Capture the cell that displays the provided text and extract its [x, y] central coordinate. 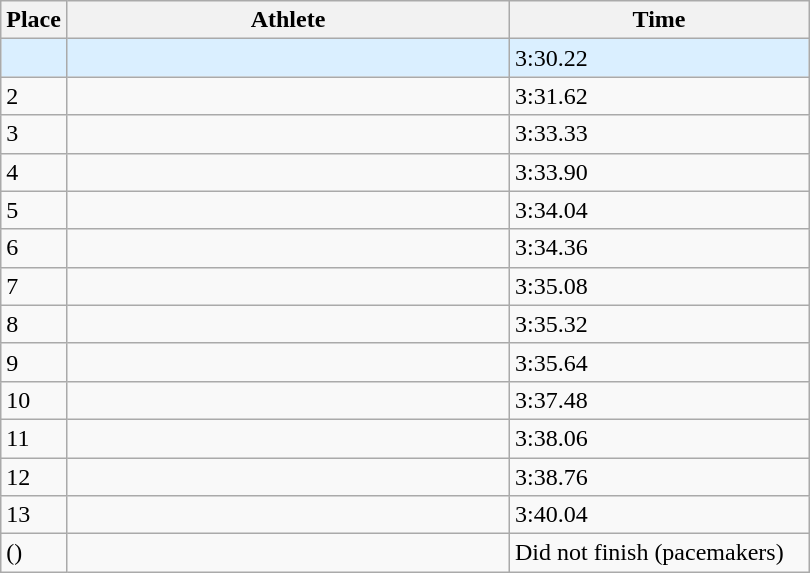
Athlete [288, 20]
Time [660, 20]
13 [34, 515]
3:37.48 [660, 400]
3:35.08 [660, 286]
8 [34, 324]
3:38.06 [660, 438]
3:33.33 [660, 134]
11 [34, 438]
5 [34, 210]
10 [34, 400]
3 [34, 134]
2 [34, 96]
3:38.76 [660, 477]
3:34.04 [660, 210]
3:31.62 [660, 96]
6 [34, 248]
9 [34, 362]
3:34.36 [660, 248]
3:35.64 [660, 362]
12 [34, 477]
3:33.90 [660, 172]
3:40.04 [660, 515]
() [34, 553]
7 [34, 286]
3:35.32 [660, 324]
Place [34, 20]
Did not finish (pacemakers) [660, 553]
4 [34, 172]
3:30.22 [660, 58]
